Return (x, y) of the center of cell containing provided text 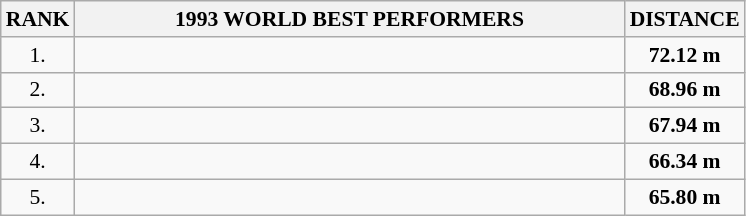
3. (38, 126)
72.12 m (685, 55)
DISTANCE (685, 19)
66.34 m (685, 162)
1993 WORLD BEST PERFORMERS (349, 19)
68.96 m (685, 90)
67.94 m (685, 126)
4. (38, 162)
65.80 m (685, 197)
5. (38, 197)
1. (38, 55)
RANK (38, 19)
2. (38, 90)
